Locate the cell with the specified text and output its (X, Y) center coordinate. 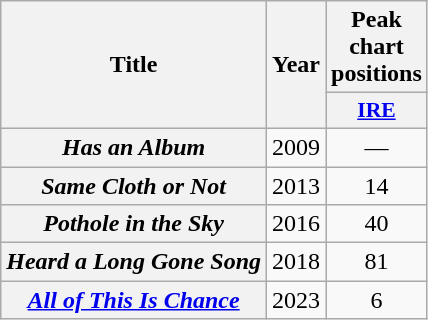
2023 (296, 300)
2018 (296, 262)
Same Cloth or Not (134, 185)
14 (377, 185)
— (377, 147)
40 (377, 224)
6 (377, 300)
Heard a Long Gone Song (134, 262)
All of This Is Chance (134, 300)
2013 (296, 185)
Title (134, 65)
Year (296, 65)
IRE (377, 111)
Pothole in the Sky (134, 224)
2009 (296, 147)
81 (377, 262)
2016 (296, 224)
Has an Album (134, 147)
Peak chart positions (377, 47)
